Find where the given text appears and provide that cell's center as [x, y] coordinate. 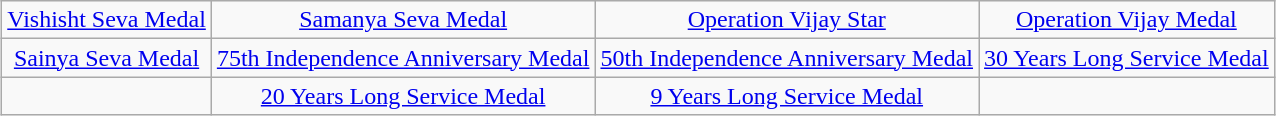
Operation Vijay Medal [1127, 20]
75th Independence Anniversary Medal [403, 58]
20 Years Long Service Medal [403, 96]
9 Years Long Service Medal [787, 96]
Vishisht Seva Medal [107, 20]
50th Independence Anniversary Medal [787, 58]
Sainya Seva Medal [107, 58]
Samanya Seva Medal [403, 20]
30 Years Long Service Medal [1127, 58]
Operation Vijay Star [787, 20]
